For the text-containing cell, return its midpoint in [X, Y] coordinate format. 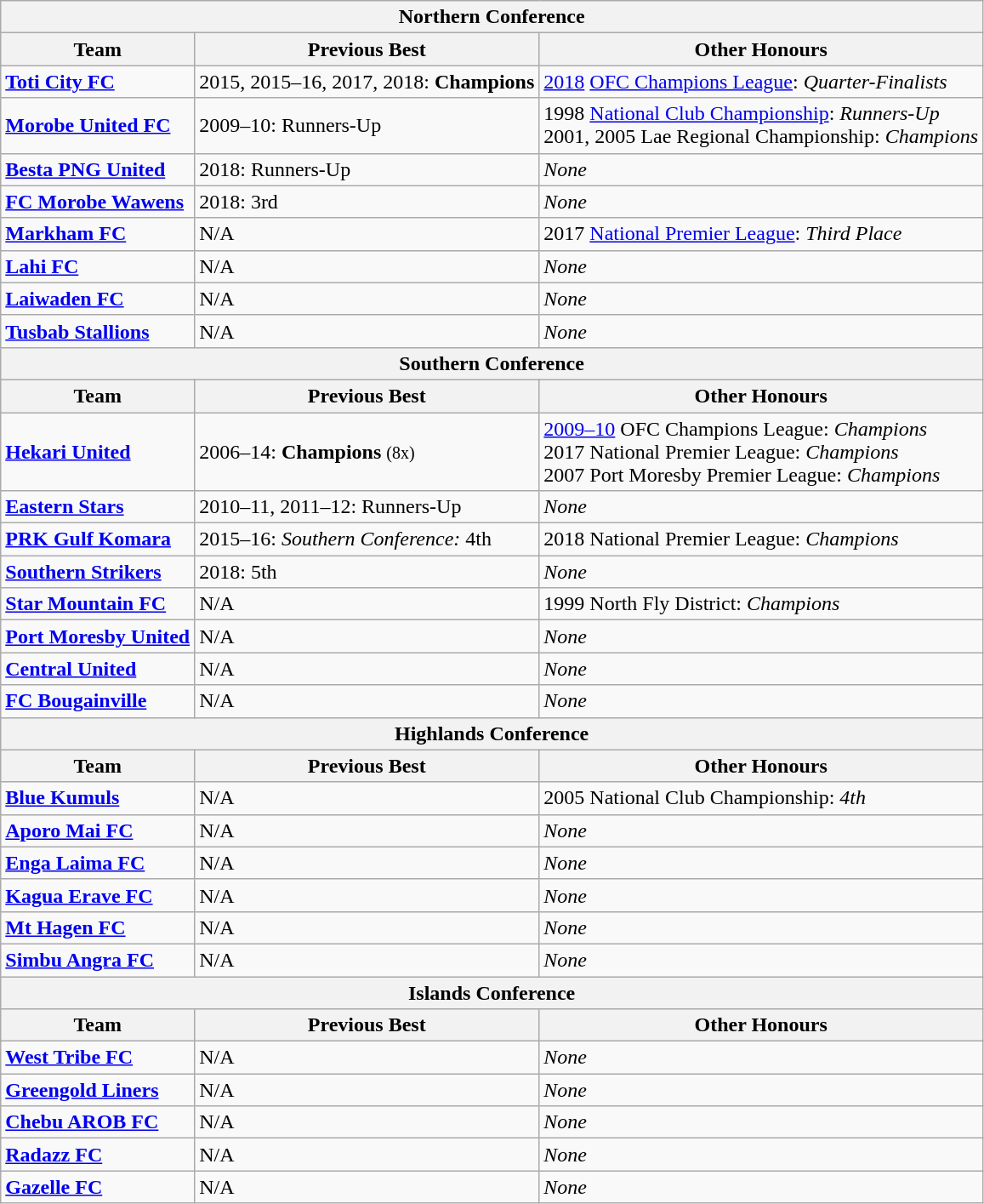
Lahi FC [98, 266]
Port Moresby United [98, 636]
Aporo Mai FC [98, 830]
Blue Kumuls [98, 798]
Greengold Liners [98, 1090]
Hekari United [98, 451]
Islands Conference [492, 993]
Highlands Conference [492, 733]
FC Bougainville [98, 701]
Besta PNG United [98, 169]
2017 National Premier League: Third Place [761, 234]
2018: 5th [367, 572]
Simbu Angra FC [98, 960]
2018 National Premier League: Champions [761, 539]
Markham FC [98, 234]
2018: Runners-Up [367, 169]
Toti City FC [98, 82]
2018 OFC Champions League: Quarter-Finalists [761, 82]
Chebu AROB FC [98, 1122]
Star Mountain FC [98, 604]
Eastern Stars [98, 507]
FC Morobe Wawens [98, 202]
Laiwaden FC [98, 299]
Southern Conference [492, 363]
2009–10 OFC Champions League: Champions2017 National Premier League: Champions2007 Port Moresby Premier League: Champions [761, 451]
2018: 3rd [367, 202]
Tusbab Stallions [98, 331]
2009–10: Runners-Up [367, 126]
2006–14: Champions (8x) [367, 451]
Gazelle FC [98, 1187]
West Tribe FC [98, 1058]
PRK Gulf Komara [98, 539]
2015–16: Southern Conference: 4th [367, 539]
Kagua Erave FC [98, 895]
1999 North Fly District: Champions [761, 604]
Morobe United FC [98, 126]
1998 National Club Championship: Runners-Up2001, 2005 Lae Regional Championship: Champions [761, 126]
Radazz FC [98, 1155]
2005 National Club Championship: 4th [761, 798]
Enga Laima FC [98, 863]
2015, 2015–16, 2017, 2018: Champions [367, 82]
2010–11, 2011–12: Runners-Up [367, 507]
Southern Strikers [98, 572]
Central United [98, 669]
Northern Conference [492, 17]
Mt Hagen FC [98, 927]
